Identify which cell holds the provided text, then report its [x, y] central coordinate. 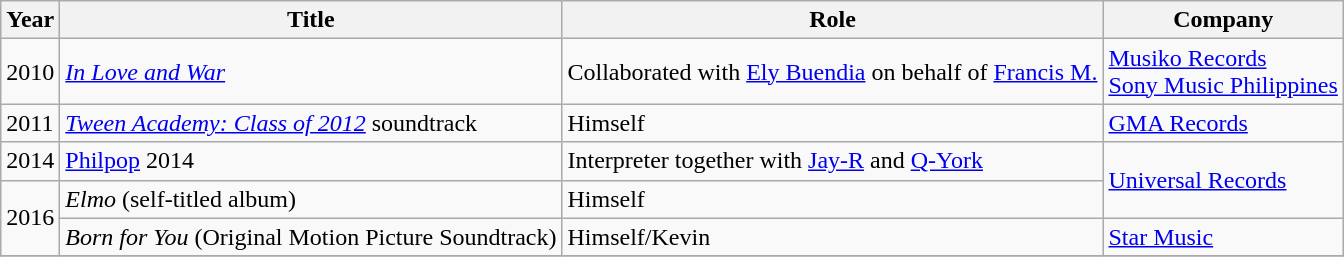
2014 [30, 161]
2016 [30, 218]
Role [832, 20]
Philpop 2014 [311, 161]
GMA Records [1223, 123]
Star Music [1223, 237]
2010 [30, 72]
Elmo (self-titled album) [311, 199]
Himself/Kevin [832, 237]
Tween Academy: Class of 2012 soundtrack [311, 123]
Title [311, 20]
Born for You (Original Motion Picture Soundtrack) [311, 237]
Year [30, 20]
Collaborated with Ely Buendia on behalf of Francis M. [832, 72]
In Love and War [311, 72]
Interpreter together with Jay-R and Q-York [832, 161]
2011 [30, 123]
Universal Records [1223, 180]
Company [1223, 20]
Musiko Records Sony Music Philippines [1223, 72]
